Detect which cell encompasses the target text, then output its (x, y) center coordinate. 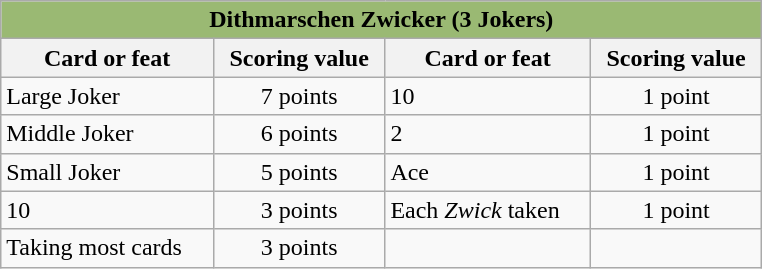
Taking most cards (108, 248)
Large Joker (108, 96)
Ace (488, 172)
7 points (298, 96)
Dithmarschen Zwicker (3 Jokers) (382, 20)
2 (488, 134)
5 points (298, 172)
Each Zwick taken (488, 210)
Small Joker (108, 172)
6 points (298, 134)
Middle Joker (108, 134)
